Scan for the cell matching the given text and deliver its (X, Y) coordinate at center. 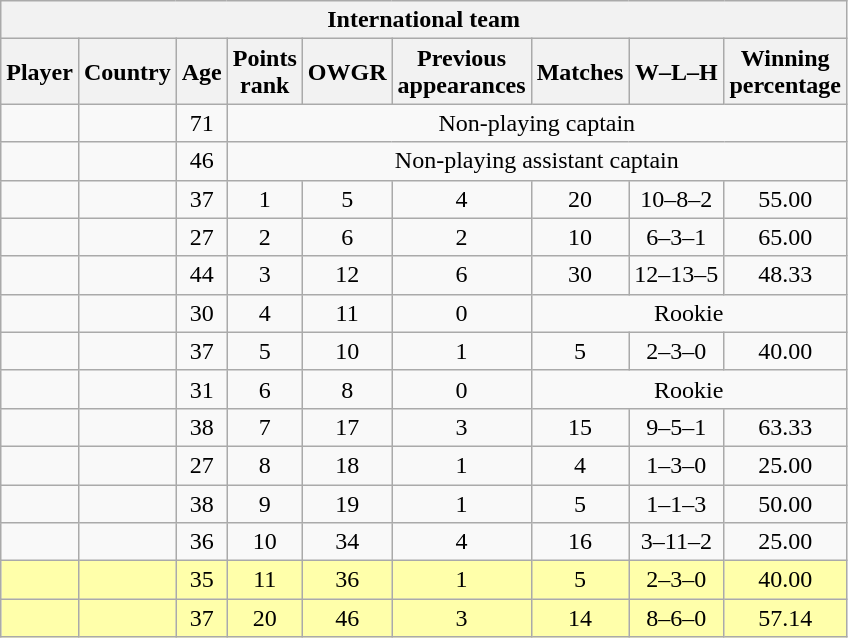
W–L–H (676, 72)
12 (347, 275)
35 (202, 580)
15 (580, 427)
OWGR (347, 72)
Non-playing assistant captain (536, 161)
9–5–1 (676, 427)
14 (580, 618)
8–6–0 (676, 618)
Winningpercentage (786, 72)
10–8–2 (676, 199)
Player (40, 72)
Previousappearances (462, 72)
50.00 (786, 503)
Pointsrank (264, 72)
12–13–5 (676, 275)
7 (264, 427)
31 (202, 389)
18 (347, 465)
63.33 (786, 427)
16 (580, 542)
65.00 (786, 237)
9 (264, 503)
1–3–0 (676, 465)
44 (202, 275)
Country (127, 72)
34 (347, 542)
Age (202, 72)
6–3–1 (676, 237)
17 (347, 427)
1–1–3 (676, 503)
71 (202, 123)
3–11–2 (676, 542)
55.00 (786, 199)
57.14 (786, 618)
48.33 (786, 275)
International team (424, 20)
Matches (580, 72)
Non-playing captain (536, 123)
19 (347, 503)
